Return the [X, Y] coordinate for the center point of the cell that contains the specified text.  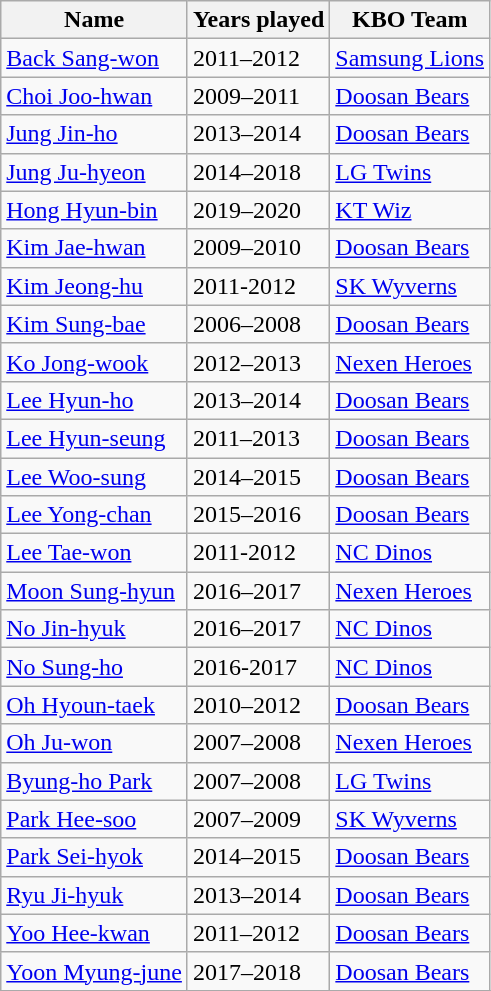
Hong Hyun-bin [94, 210]
Park Sei-hyok [94, 857]
Lee Hyun-seung [94, 438]
Kim Jae-hwan [94, 248]
Kim Sung-bae [94, 324]
Oh Ju-won [94, 743]
Ko Jong-wook [94, 362]
Choi Joo-hwan [94, 96]
Lee Tae-won [94, 553]
KBO Team [410, 20]
KT Wiz [410, 210]
No Sung-ho [94, 667]
Jung Ju-hyeon [94, 172]
Lee Hyun-ho [94, 400]
Name [94, 20]
Oh Hyoun-taek [94, 705]
No Jin-hyuk [94, 629]
2016-2017 [258, 667]
Back Sang-won [94, 58]
2011–2013 [258, 438]
2019–2020 [258, 210]
Yoon Myung-june [94, 971]
2007–2009 [258, 819]
Kim Jeong-hu [94, 286]
2012–2013 [258, 362]
2006–2008 [258, 324]
Samsung Lions [410, 58]
2010–2012 [258, 705]
2015–2016 [258, 515]
Byung-ho Park [94, 781]
Lee Yong-chan [94, 515]
Jung Jin-ho [94, 134]
Moon Sung-hyun [94, 591]
2017–2018 [258, 971]
2009–2011 [258, 96]
2009–2010 [258, 248]
2014–2018 [258, 172]
Park Hee-soo [94, 819]
Yoo Hee-kwan [94, 933]
Ryu Ji-hyuk [94, 895]
Lee Woo-sung [94, 477]
Years played [258, 20]
